Return (X, Y) of the center of cell containing provided text 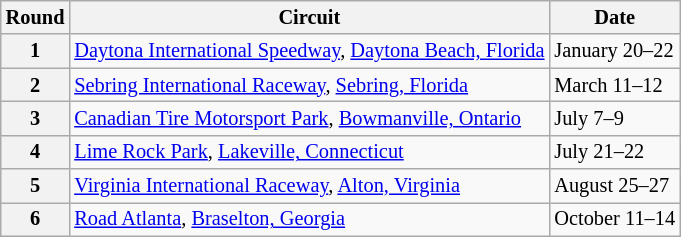
Virginia International Raceway, Alton, Virginia (309, 186)
Canadian Tire Motorsport Park, Bowmanville, Ontario (309, 118)
Lime Rock Park, Lakeville, Connecticut (309, 152)
6 (36, 219)
5 (36, 186)
July 21–22 (614, 152)
3 (36, 118)
October 11–14 (614, 219)
4 (36, 152)
January 20–22 (614, 51)
Circuit (309, 17)
2 (36, 85)
Round (36, 17)
1 (36, 51)
Daytona International Speedway, Daytona Beach, Florida (309, 51)
August 25–27 (614, 186)
Sebring International Raceway, Sebring, Florida (309, 85)
July 7–9 (614, 118)
Road Atlanta, Braselton, Georgia (309, 219)
March 11–12 (614, 85)
Date (614, 17)
